Provide the (X, Y) coordinate of the cell's center where the given text is located.  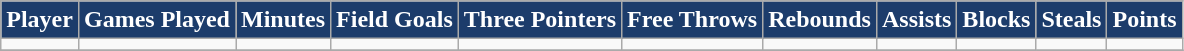
Free Throws (692, 20)
Points (1144, 20)
Field Goals (395, 20)
Games Played (156, 20)
Steals (1072, 20)
Blocks (996, 20)
Player (40, 20)
Minutes (284, 20)
Three Pointers (540, 20)
Rebounds (820, 20)
Assists (916, 20)
